Capture the cell that displays the provided text and extract its (X, Y) central coordinate. 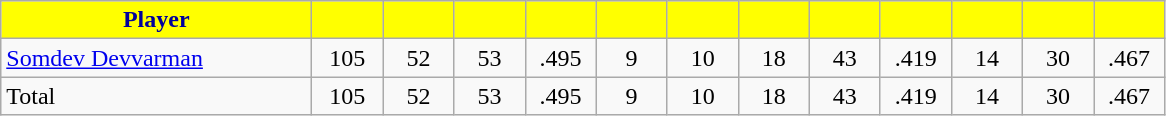
Somdev Devvarman (156, 58)
Player (156, 20)
Total (156, 96)
